Determine the [X, Y] coordinate at the center of the cell enclosing the given text.  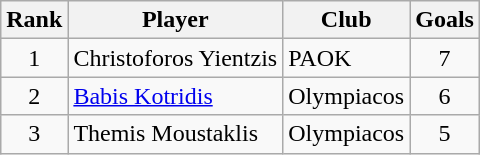
5 [445, 134]
Goals [445, 20]
Babis Kotridis [176, 96]
Rank [34, 20]
3 [34, 134]
Club [346, 20]
6 [445, 96]
PAOK [346, 58]
7 [445, 58]
2 [34, 96]
Christoforos Yientzis [176, 58]
Player [176, 20]
1 [34, 58]
Themis Moustaklis [176, 134]
